Determine the (x, y) coordinate at the center of the cell enclosing the given text.  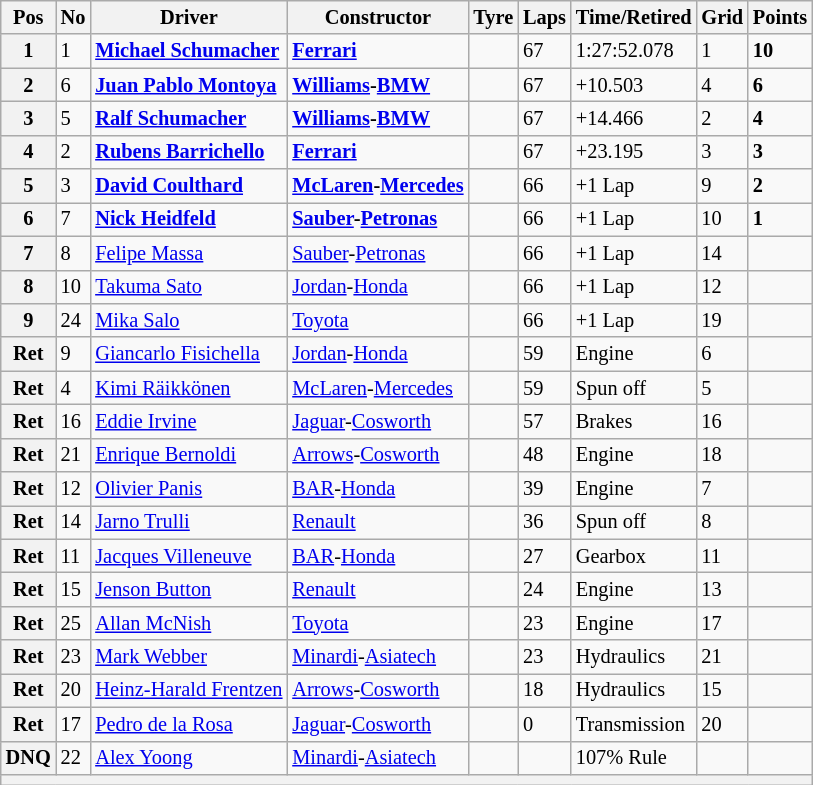
48 (544, 455)
Mika Salo (188, 320)
27 (544, 556)
Pedro de la Rosa (188, 724)
Jacques Villeneuve (188, 556)
19 (722, 320)
57 (544, 421)
Driver (188, 17)
Time/Retired (634, 17)
Transmission (634, 724)
DNQ (28, 758)
Gearbox (634, 556)
Nick Heidfeld (188, 219)
Ralf Schumacher (188, 118)
Constructor (378, 17)
39 (544, 489)
Takuma Sato (188, 287)
Brakes (634, 421)
Eddie Irvine (188, 421)
1:27:52.078 (634, 51)
Jarno Trulli (188, 522)
Heinz-Harald Frentzen (188, 690)
David Coulthard (188, 186)
Olivier Panis (188, 489)
Giancarlo Fisichella (188, 354)
Michael Schumacher (188, 51)
Enrique Bernoldi (188, 455)
Laps (544, 17)
0 (544, 724)
22 (74, 758)
Alex Yoong (188, 758)
+23.195 (634, 152)
13 (722, 589)
Tyre (493, 17)
107% Rule (634, 758)
Allan McNish (188, 623)
Jenson Button (188, 589)
Points (780, 17)
No (74, 17)
Kimi Räikkönen (188, 388)
Felipe Massa (188, 253)
36 (544, 522)
Rubens Barrichello (188, 152)
25 (74, 623)
Juan Pablo Montoya (188, 85)
+14.466 (634, 118)
Pos (28, 17)
Mark Webber (188, 657)
+10.503 (634, 85)
Grid (722, 17)
